Find where the given text appears and provide that cell's center as (x, y) coordinate. 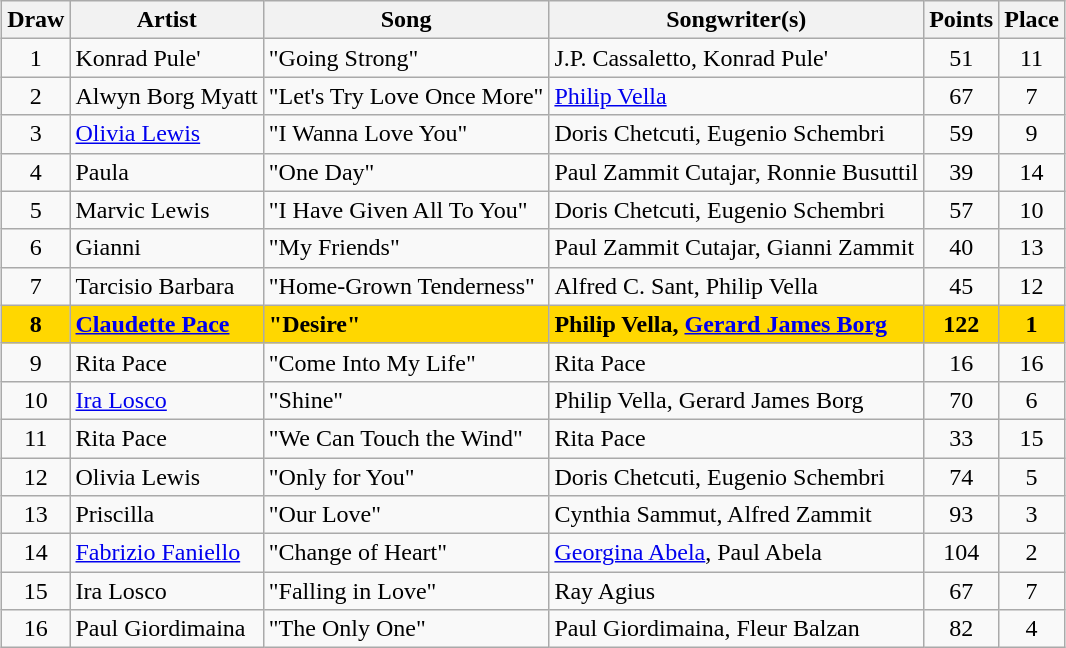
"Come Into My Life" (406, 362)
Georgina Abela, Paul Abela (736, 553)
57 (962, 210)
"Home-Grown Tenderness" (406, 286)
"Only for You" (406, 477)
"Let's Try Love Once More" (406, 96)
Songwriter(s) (736, 20)
"One Day" (406, 172)
Fabrizio Faniello (166, 553)
Priscilla (166, 515)
122 (962, 324)
33 (962, 438)
Paul Zammit Cutajar, Gianni Zammit (736, 248)
"I Have Given All To You" (406, 210)
"Going Strong" (406, 58)
104 (962, 553)
Tarcisio Barbara (166, 286)
Marvic Lewis (166, 210)
39 (962, 172)
Claudette Pace (166, 324)
Draw (36, 20)
"My Friends" (406, 248)
Gianni (166, 248)
40 (962, 248)
Cynthia Sammut, Alfred Zammit (736, 515)
93 (962, 515)
Paul Giordimaina, Fleur Balzan (736, 629)
51 (962, 58)
Points (962, 20)
"Change of Heart" (406, 553)
"Our Love" (406, 515)
74 (962, 477)
J.P. Cassaletto, Konrad Pule' (736, 58)
82 (962, 629)
"Falling in Love" (406, 591)
Place (1032, 20)
8 (36, 324)
Ray Agius (736, 591)
70 (962, 400)
Paula (166, 172)
Song (406, 20)
59 (962, 134)
Philip Vella (736, 96)
Paul Zammit Cutajar, Ronnie Busuttil (736, 172)
"Desire" (406, 324)
"I Wanna Love You" (406, 134)
"We Can Touch the Wind" (406, 438)
"Shine" (406, 400)
Artist (166, 20)
Konrad Pule' (166, 58)
Alfred C. Sant, Philip Vella (736, 286)
Alwyn Borg Myatt (166, 96)
"The Only One" (406, 629)
45 (962, 286)
Paul Giordimaina (166, 629)
